Extract the (X, Y) coordinate from the center of the cell holding the provided text.  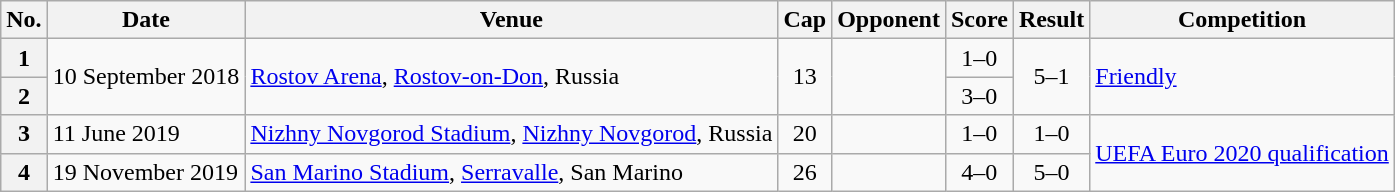
5–1 (1051, 77)
1 (24, 58)
Result (1051, 20)
Cap (805, 20)
19 November 2019 (146, 172)
2 (24, 96)
Friendly (1242, 77)
26 (805, 172)
Competition (1242, 20)
3 (24, 134)
San Marino Stadium, Serravalle, San Marino (512, 172)
UEFA Euro 2020 qualification (1242, 153)
Opponent (889, 20)
Score (979, 20)
Nizhny Novgorod Stadium, Nizhny Novgorod, Russia (512, 134)
5–0 (1051, 172)
4 (24, 172)
Rostov Arena, Rostov-on-Don, Russia (512, 77)
4–0 (979, 172)
Venue (512, 20)
3–0 (979, 96)
No. (24, 20)
20 (805, 134)
10 September 2018 (146, 77)
11 June 2019 (146, 134)
Date (146, 20)
13 (805, 77)
